Return the (x, y) coordinate for the center point of the cell that contains the specified text.  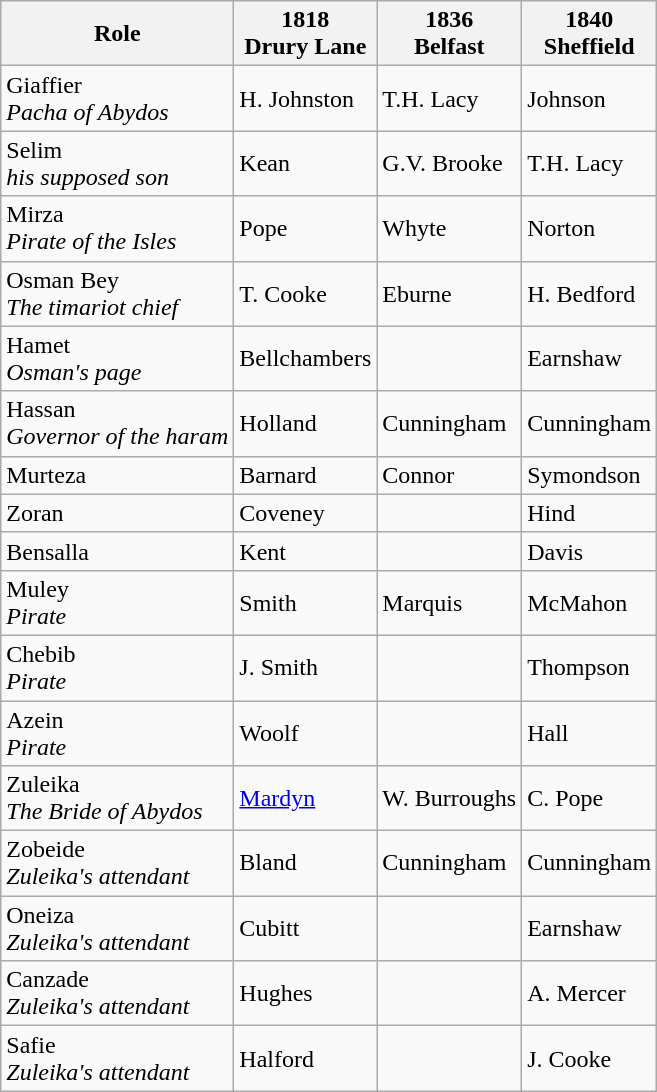
1836Belfast (450, 34)
Holland (306, 424)
Barnard (306, 475)
T. Cooke (306, 294)
MirzaPirate of the Isles (118, 228)
McMahon (590, 602)
Smith (306, 602)
Bensalla (118, 551)
Coveney (306, 513)
Pope (306, 228)
Hughes (306, 994)
Hind (590, 513)
H. Bedford (590, 294)
Bland (306, 864)
Murteza (118, 475)
1840Sheffield (590, 34)
Johnson (590, 98)
Bellchambers (306, 358)
MuleyPirate (118, 602)
J. Cooke (590, 1058)
Woolf (306, 732)
Osman BeyThe timariot chief (118, 294)
HametOsman's page (118, 358)
Hall (590, 732)
W. Burroughs (450, 798)
Connor (450, 475)
Marquis (450, 602)
1818Drury Lane (306, 34)
CanzadeZuleika's attendant (118, 994)
OneizaZuleika's attendant (118, 928)
C. Pope (590, 798)
G.V. Brooke (450, 164)
Thompson (590, 668)
Selimhis supposed son (118, 164)
Symondson (590, 475)
Role (118, 34)
Mardyn (306, 798)
Norton (590, 228)
ZobeideZuleika's attendant (118, 864)
Cubitt (306, 928)
J. Smith (306, 668)
H. Johnston (306, 98)
Halford (306, 1058)
AzeinPirate (118, 732)
Kent (306, 551)
SafieZuleika's attendant (118, 1058)
ZuleikaThe Bride of Abydos (118, 798)
Whyte (450, 228)
GiaffierPacha of Abydos (118, 98)
Davis (590, 551)
ChebibPirate (118, 668)
A. Mercer (590, 994)
Eburne (450, 294)
HassanGovernor of the haram (118, 424)
Kean (306, 164)
Zoran (118, 513)
